Return (X, Y) of the center of cell containing provided text 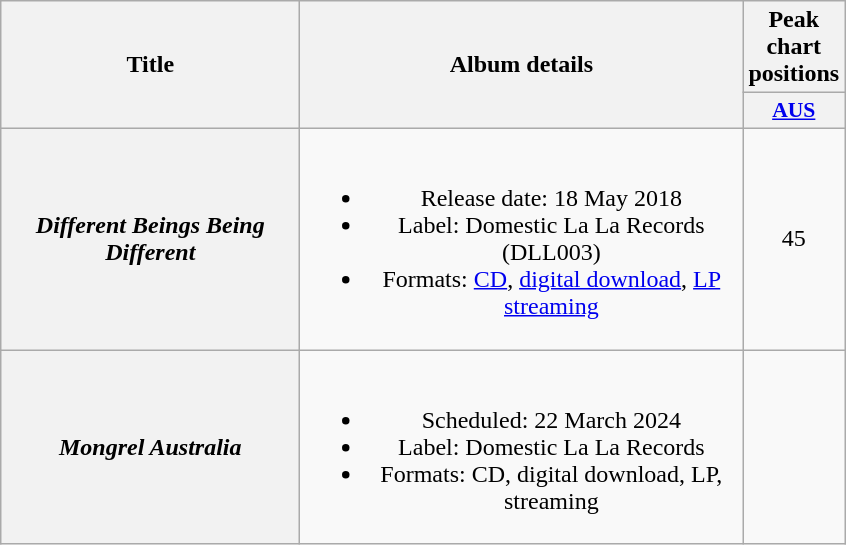
Title (150, 65)
Release date: 18 May 2018Label: Domestic La La Records (DLL003)Formats: CD, digital download, LP streaming (522, 238)
AUS (794, 111)
Different Beings Being Different (150, 238)
Album details (522, 65)
Scheduled: 22 March 2024Label: Domestic La La RecordsFormats: CD, digital download, LP, streaming (522, 447)
Peak chart positions (794, 47)
45 (794, 238)
Mongrel Australia (150, 447)
